Determine the (x, y) coordinate at the center of the cell enclosing the given text.  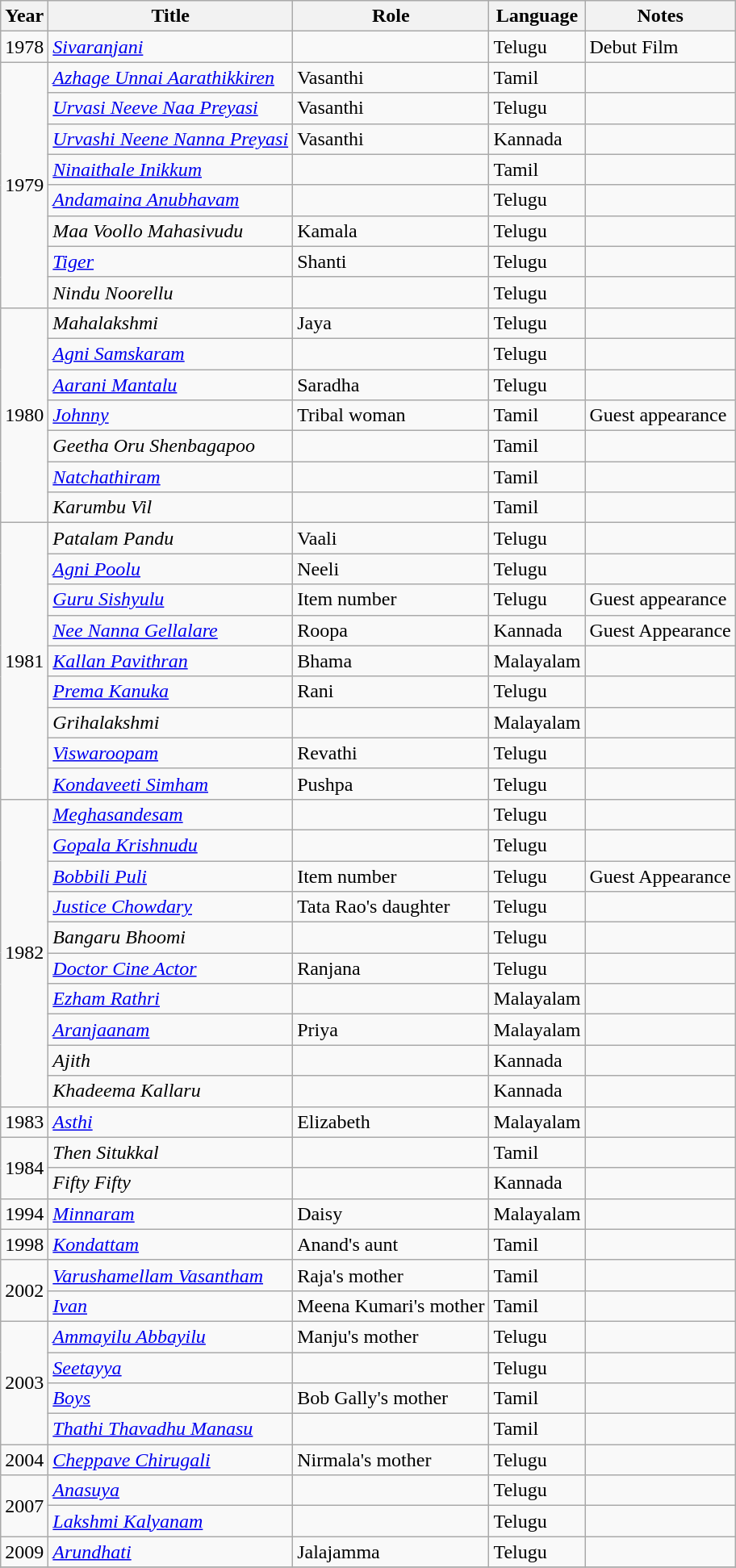
Tiger (171, 261)
Jalajamma (391, 1552)
Language (537, 16)
Tribal woman (391, 416)
Gopala Krishnudu (171, 845)
Shanti (391, 261)
Natchathiram (171, 477)
Manju's mother (391, 1336)
Varushamellam Vasantham (171, 1275)
2002 (24, 1290)
1980 (24, 415)
Nee Nanna Gellalare (171, 630)
Pushpa (391, 784)
Then Situkkal (171, 1152)
Bhama (391, 661)
Lakshmi Kalyanam (171, 1521)
Urvasi Neeve Naa Preyasi (171, 108)
Urvashi Neene Nanna Preyasi (171, 139)
Anasuya (171, 1491)
Khadeema Kallaru (171, 1091)
Raja's mother (391, 1275)
Boys (171, 1399)
Jaya (391, 323)
Asthi (171, 1122)
2003 (24, 1382)
Andamaina Anubhavam (171, 200)
Azhage Unnai Aarathikkiren (171, 77)
Ranjana (391, 968)
1982 (24, 952)
Meghasandesam (171, 814)
Mahalakshmi (171, 323)
Fifty Fifty (171, 1183)
Neeli (391, 569)
1994 (24, 1214)
Sivaranjani (171, 47)
Role (391, 16)
2004 (24, 1460)
Ivan (171, 1306)
Nindu Noorellu (171, 292)
Agni Samskaram (171, 353)
Roopa (391, 630)
1978 (24, 47)
Cheppave Chirugali (171, 1460)
Kallan Pavithran (171, 661)
Kondattam (171, 1244)
1998 (24, 1244)
Anand's aunt (391, 1244)
2007 (24, 1506)
Revathi (391, 753)
Bangaru Bhoomi (171, 938)
Priya (391, 1030)
Daisy (391, 1214)
2009 (24, 1552)
Ninaithale Inikkum (171, 169)
Grihalakshmi (171, 722)
Ammayilu Abbayilu (171, 1336)
Guru Sishyulu (171, 600)
Doctor Cine Actor (171, 968)
Elizabeth (391, 1122)
Title (171, 16)
Notes (660, 16)
Arundhati (171, 1552)
Justice Chowdary (171, 907)
Maa Voollo Mahasivudu (171, 231)
Aranjaanam (171, 1030)
Tata Rao's daughter (391, 907)
Karumbu Vil (171, 508)
1981 (24, 662)
1979 (24, 185)
Viswaroopam (171, 753)
Bobbili Puli (171, 876)
Year (24, 16)
1984 (24, 1168)
Meena Kumari's mother (391, 1306)
Ajith (171, 1060)
Thathi Thavadhu Manasu (171, 1429)
Kamala (391, 231)
Geetha Oru Shenbagapoo (171, 446)
Aarani Mantalu (171, 385)
Agni Poolu (171, 569)
Minnaram (171, 1214)
Saradha (391, 385)
Johnny (171, 416)
Bob Gally's mother (391, 1399)
Debut Film (660, 47)
Seetayya (171, 1368)
Ezham Rathri (171, 999)
Patalam Pandu (171, 538)
Vaali (391, 538)
Prema Kanuka (171, 692)
Kondaveeti Simham (171, 784)
Rani (391, 692)
Nirmala's mother (391, 1460)
1983 (24, 1122)
